Return the [x, y] coordinate for the center point of the cell that contains the specified text.  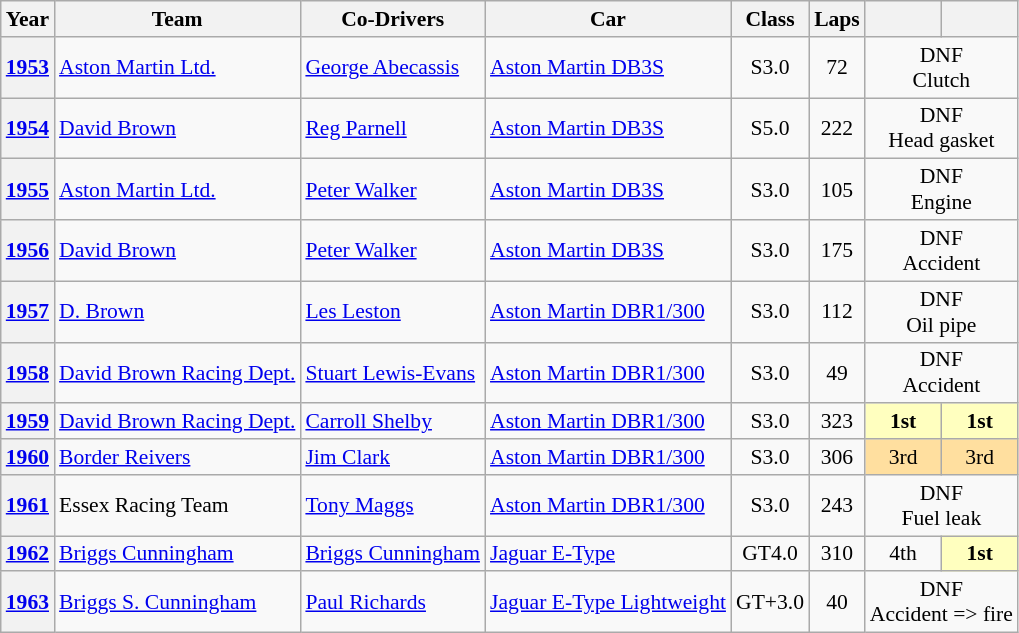
DNFClutch [942, 68]
1954 [28, 128]
1961 [28, 506]
72 [837, 68]
Jaguar E-Type [608, 554]
D. Brown [177, 312]
323 [837, 422]
Co-Drivers [392, 19]
Border Reivers [177, 457]
1962 [28, 554]
1963 [28, 602]
Team [177, 19]
222 [837, 128]
243 [837, 506]
306 [837, 457]
1958 [28, 372]
GT+3.0 [770, 602]
Paul Richards [392, 602]
Year [28, 19]
DNFOil pipe [942, 312]
1955 [28, 190]
40 [837, 602]
1953 [28, 68]
DNFEngine [942, 190]
Jaguar E-Type Lightweight [608, 602]
Jim Clark [392, 457]
Laps [837, 19]
1960 [28, 457]
Class [770, 19]
Car [608, 19]
Briggs S. Cunningham [177, 602]
1959 [28, 422]
4th [904, 554]
105 [837, 190]
Essex Racing Team [177, 506]
Reg Parnell [392, 128]
49 [837, 372]
Carroll Shelby [392, 422]
S5.0 [770, 128]
1957 [28, 312]
112 [837, 312]
175 [837, 250]
310 [837, 554]
DNFAccident => fire [942, 602]
DNFHead gasket [942, 128]
Tony Maggs [392, 506]
GT4.0 [770, 554]
Stuart Lewis-Evans [392, 372]
Les Leston [392, 312]
1956 [28, 250]
George Abecassis [392, 68]
DNFFuel leak [942, 506]
